Detect which cell encompasses the target text, then output its [x, y] center coordinate. 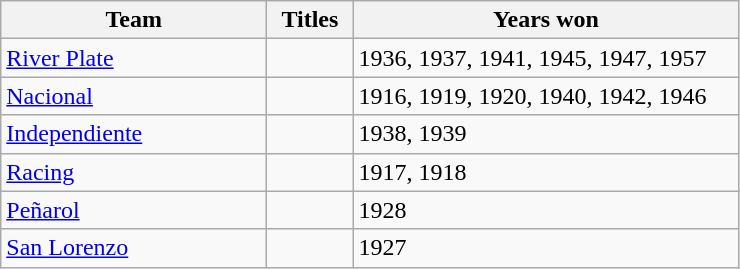
Nacional [134, 96]
San Lorenzo [134, 248]
1927 [546, 248]
1916, 1919, 1920, 1940, 1942, 1946 [546, 96]
Peñarol [134, 210]
1938, 1939 [546, 134]
1928 [546, 210]
Titles [310, 20]
1936, 1937, 1941, 1945, 1947, 1957 [546, 58]
Team [134, 20]
Independiente [134, 134]
River Plate [134, 58]
Years won [546, 20]
1917, 1918 [546, 172]
Racing [134, 172]
